Return [X, Y] of the center of cell containing provided text 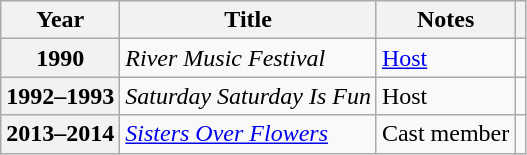
Year [60, 20]
1990 [60, 58]
Notes [445, 20]
Sisters Over Flowers [248, 134]
Title [248, 20]
1992–1993 [60, 96]
Cast member [445, 134]
Saturday Saturday Is Fun [248, 96]
River Music Festival [248, 58]
2013–2014 [60, 134]
